Locate the cell with the specified text and output its [x, y] center coordinate. 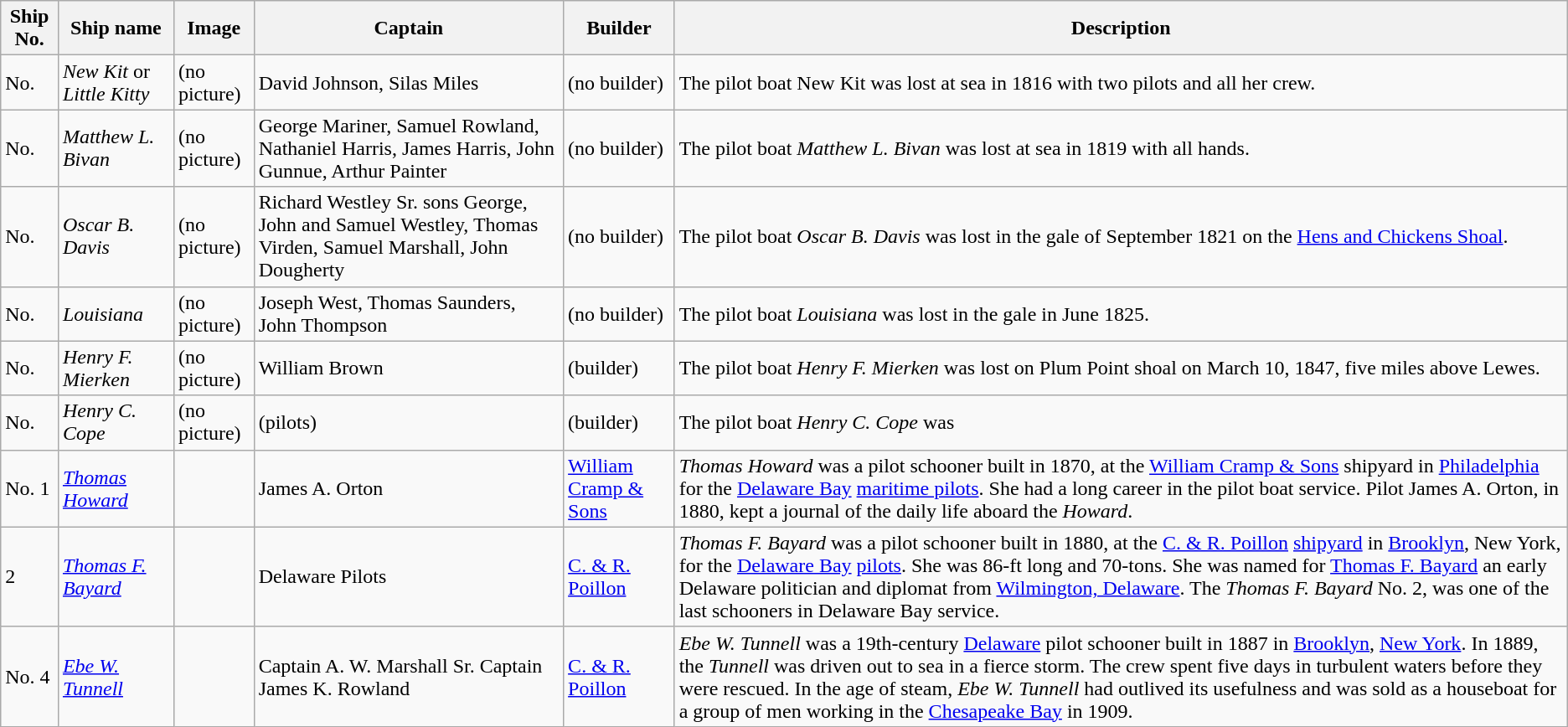
(pilots) [409, 422]
William Brown [409, 369]
2 [30, 576]
Image [214, 28]
Captain [409, 28]
Ship No. [30, 28]
The pilot boat Henry C. Cope was [1121, 422]
David Johnson, Silas Miles [409, 82]
Matthew L. Bivan [116, 148]
The pilot boat Oscar B. Davis was lost in the gale of September 1821 on the Hens and Chickens Shoal. [1121, 236]
Henry C. Cope [116, 422]
The pilot boat Matthew L. Bivan was lost at sea in 1819 with all hands. [1121, 148]
Ebe W. Tunnell [116, 677]
Joseph West, Thomas Saunders, John Thompson [409, 313]
Louisiana [116, 313]
Henry F. Mierken [116, 369]
No. 4 [30, 677]
No. 1 [30, 488]
Delaware Pilots [409, 576]
Captain A. W. Marshall Sr. Captain James K. Rowland [409, 677]
Builder [620, 28]
Thomas F. Bayard [116, 576]
The pilot boat Henry F. Mierken was lost on Plum Point shoal on March 10, 1847, five miles above Lewes. [1121, 369]
The pilot boat Louisiana was lost in the gale in June 1825. [1121, 313]
The pilot boat New Kit was lost at sea in 1816 with two pilots and all her crew. [1121, 82]
George Mariner, Samuel Rowland, Nathaniel Harris, James Harris, John Gunnue, Arthur Painter [409, 148]
Ship name [116, 28]
Thomas Howard [116, 488]
Richard Westley Sr. sons George, John and Samuel Westley, Thomas Virden, Samuel Marshall, John Dougherty [409, 236]
William Cramp & Sons [620, 488]
Oscar B. Davis [116, 236]
James A. Orton [409, 488]
New Kit or Little Kitty [116, 82]
Description [1121, 28]
